Extract the (x, y) coordinate from the center of the cell holding the provided text.  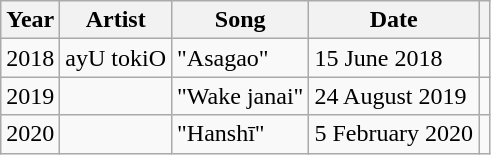
2019 (30, 96)
5 February 2020 (394, 134)
Date (394, 20)
Song (240, 20)
2020 (30, 134)
24 August 2019 (394, 96)
"Wake janai" (240, 96)
Artist (116, 20)
2018 (30, 58)
"Asagao" (240, 58)
"Hanshī" (240, 134)
Year (30, 20)
15 June 2018 (394, 58)
ayU tokiO (116, 58)
